For the text-containing cell, return its midpoint in (x, y) coordinate format. 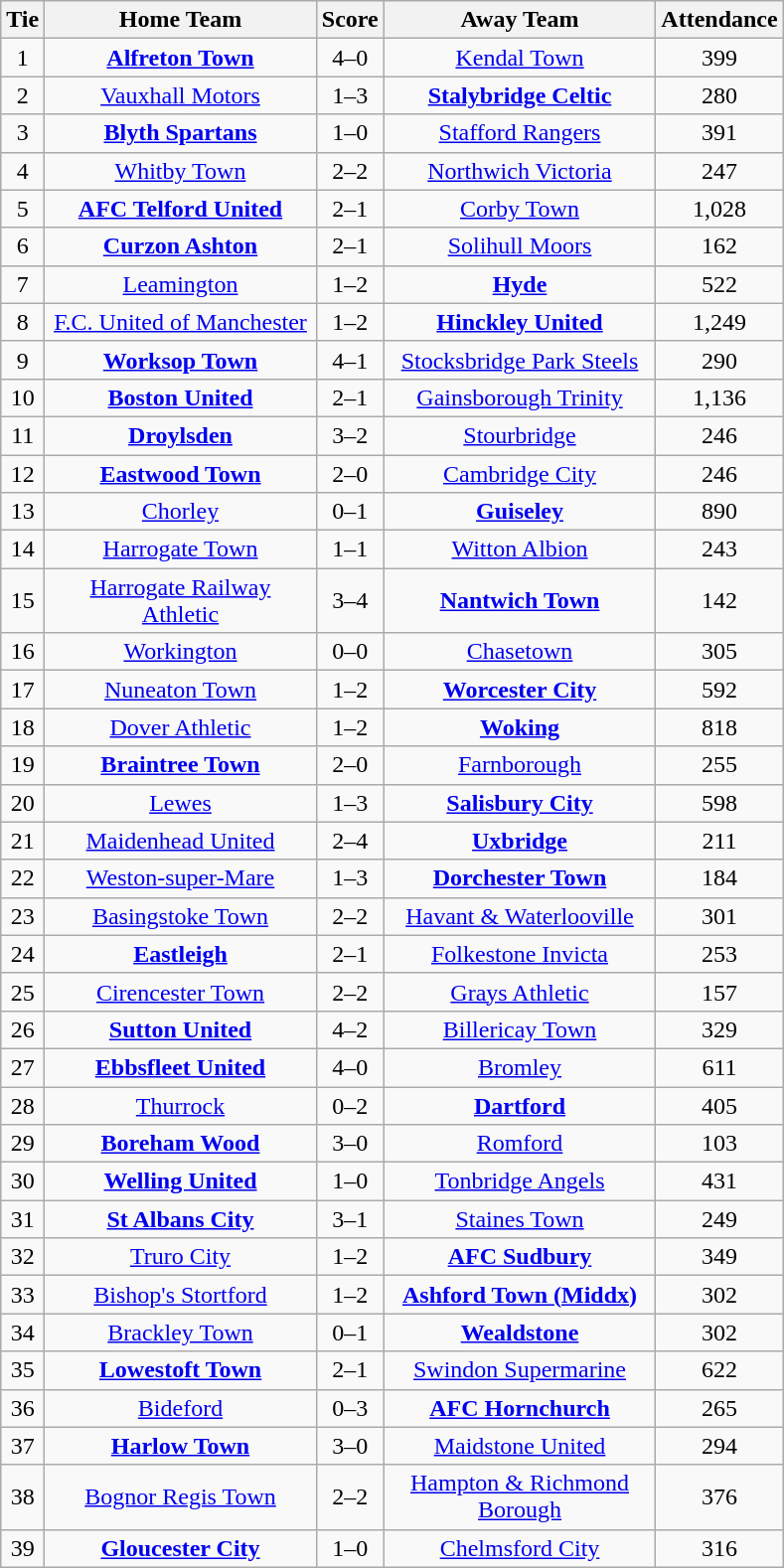
Swindon Supermarine (520, 1370)
Stourbridge (520, 435)
253 (719, 954)
20 (23, 803)
Bognor Regis Town (181, 1496)
1,136 (719, 397)
Stalybridge Celtic (520, 95)
592 (719, 690)
34 (23, 1333)
Woking (520, 727)
Nuneaton Town (181, 690)
Eastleigh (181, 954)
Eastwood Town (181, 474)
Leamington (181, 284)
Thurrock (181, 1106)
Havant & Waterlooville (520, 916)
AFC Telford United (181, 209)
4–2 (350, 1029)
Maidenhead United (181, 841)
12 (23, 474)
Guiseley (520, 512)
Chorley (181, 512)
0–2 (350, 1106)
Wealdstone (520, 1333)
Salisbury City (520, 803)
28 (23, 1106)
103 (719, 1144)
Tonbridge Angels (520, 1181)
Cambridge City (520, 474)
Uxbridge (520, 841)
Bideford (181, 1408)
30 (23, 1181)
391 (719, 133)
Gloucester City (181, 1548)
431 (719, 1181)
184 (719, 878)
4–1 (350, 360)
15 (23, 600)
316 (719, 1548)
Harlow Town (181, 1446)
Away Team (520, 20)
Alfreton Town (181, 58)
Workington (181, 652)
38 (23, 1496)
405 (719, 1106)
AFC Sudbury (520, 1257)
3–4 (350, 600)
Dartford (520, 1106)
301 (719, 916)
27 (23, 1067)
Ashford Town (Middx) (520, 1295)
7 (23, 284)
23 (23, 916)
243 (719, 549)
Stafford Rangers (520, 133)
31 (23, 1219)
Weston-super-Mare (181, 878)
Northwich Victoria (520, 171)
Kendal Town (520, 58)
Lowestoft Town (181, 1370)
294 (719, 1446)
Attendance (719, 20)
Maidstone United (520, 1446)
265 (719, 1408)
Braintree Town (181, 765)
Bromley (520, 1067)
10 (23, 397)
Staines Town (520, 1219)
19 (23, 765)
Hinckley United (520, 322)
280 (719, 95)
5 (23, 209)
Vauxhall Motors (181, 95)
F.C. United of Manchester (181, 322)
Sutton United (181, 1029)
39 (23, 1548)
818 (719, 727)
Gainsborough Trinity (520, 397)
1 (23, 58)
399 (719, 58)
26 (23, 1029)
14 (23, 549)
Boreham Wood (181, 1144)
Romford (520, 1144)
36 (23, 1408)
37 (23, 1446)
2–4 (350, 841)
890 (719, 512)
25 (23, 992)
Harrogate Railway Athletic (181, 600)
142 (719, 600)
35 (23, 1370)
Lewes (181, 803)
Worcester City (520, 690)
598 (719, 803)
Hampton & Richmond Borough (520, 1496)
Chasetown (520, 652)
Folkestone Invicta (520, 954)
622 (719, 1370)
33 (23, 1295)
249 (719, 1219)
6 (23, 246)
18 (23, 727)
0–0 (350, 652)
329 (719, 1029)
29 (23, 1144)
4 (23, 171)
Tie (23, 20)
1,249 (719, 322)
0–3 (350, 1408)
Score (350, 20)
AFC Hornchurch (520, 1408)
3–2 (350, 435)
Solihull Moors (520, 246)
Boston United (181, 397)
32 (23, 1257)
Harrogate Town (181, 549)
11 (23, 435)
255 (719, 765)
8 (23, 322)
St Albans City (181, 1219)
Hyde (520, 284)
1–1 (350, 549)
Cirencester Town (181, 992)
305 (719, 652)
Droylsden (181, 435)
Dorchester Town (520, 878)
Ebbsfleet United (181, 1067)
Dover Athletic (181, 727)
157 (719, 992)
Grays Athletic (520, 992)
2 (23, 95)
611 (719, 1067)
Curzon Ashton (181, 246)
376 (719, 1496)
Bishop's Stortford (181, 1295)
Whitby Town (181, 171)
Farnborough (520, 765)
16 (23, 652)
Worksop Town (181, 360)
Witton Albion (520, 549)
Basingstoke Town (181, 916)
522 (719, 284)
24 (23, 954)
9 (23, 360)
13 (23, 512)
290 (719, 360)
Nantwich Town (520, 600)
162 (719, 246)
Chelmsford City (520, 1548)
3–1 (350, 1219)
3 (23, 133)
1,028 (719, 209)
17 (23, 690)
Home Team (181, 20)
211 (719, 841)
21 (23, 841)
Stocksbridge Park Steels (520, 360)
Billericay Town (520, 1029)
Brackley Town (181, 1333)
Truro City (181, 1257)
Corby Town (520, 209)
247 (719, 171)
22 (23, 878)
Welling United (181, 1181)
349 (719, 1257)
Blyth Spartans (181, 133)
